Search for the cell housing the specified text and yield its (X, Y) center coordinate. 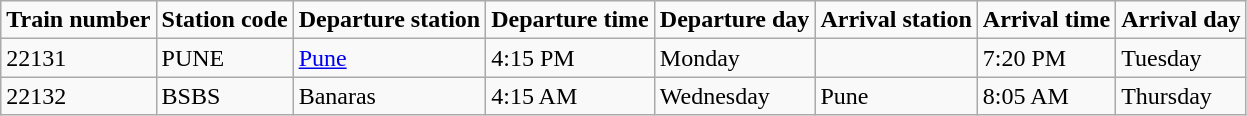
Banaras (390, 96)
Tuesday (1181, 58)
4:15 AM (570, 96)
Arrival time (1046, 20)
22132 (78, 96)
Station code (224, 20)
Wednesday (734, 96)
Monday (734, 58)
Thursday (1181, 96)
Arrival station (896, 20)
Arrival day (1181, 20)
Departure time (570, 20)
22131 (78, 58)
4:15 PM (570, 58)
7:20 PM (1046, 58)
8:05 AM (1046, 96)
BSBS (224, 96)
Departure day (734, 20)
Departure station (390, 20)
PUNE (224, 58)
Train number (78, 20)
